Determine the [X, Y] coordinate at the center of the cell enclosing the given text.  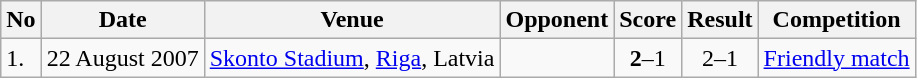
Friendly match [836, 58]
Opponent [557, 20]
Venue [352, 20]
Date [122, 20]
22 August 2007 [122, 58]
Skonto Stadium, Riga, Latvia [352, 58]
Competition [836, 20]
1. [21, 58]
Score [648, 20]
No [21, 20]
Result [720, 20]
